Extract the [x, y] coordinate from the center of the cell holding the provided text.  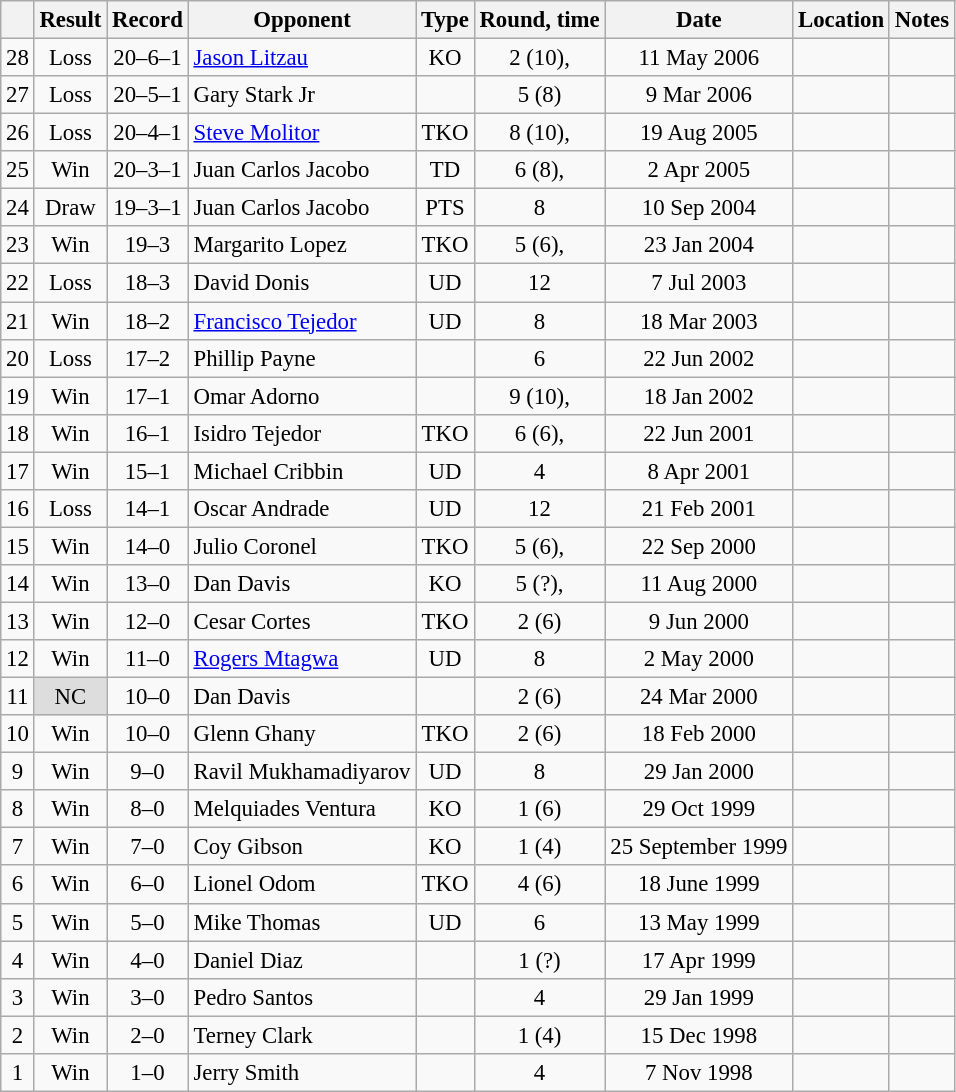
Cesar Cortes [302, 621]
12–0 [148, 621]
2 [18, 1035]
7 Jul 2003 [699, 283]
29 Oct 1999 [699, 809]
14 [18, 584]
2 (10), [540, 58]
14–0 [148, 546]
Record [148, 20]
13 May 1999 [699, 922]
18–3 [148, 283]
8 (10), [540, 133]
6–0 [148, 885]
4–0 [148, 960]
28 [18, 58]
11 [18, 697]
22 Jun 2002 [699, 358]
15 Dec 1998 [699, 1035]
Opponent [302, 20]
10 [18, 734]
29 Jan 2000 [699, 772]
Omar Adorno [302, 396]
16 [18, 509]
11 Aug 2000 [699, 584]
TD [445, 170]
Daniel Diaz [302, 960]
17–1 [148, 396]
Jerry Smith [302, 1073]
9 [18, 772]
5 (8) [540, 95]
29 Jan 1999 [699, 997]
9–0 [148, 772]
4 (6) [540, 885]
Notes [922, 20]
24 [18, 208]
10 Sep 2004 [699, 208]
22 Sep 2000 [699, 546]
11–0 [148, 659]
5–0 [148, 922]
14–1 [148, 509]
Glenn Ghany [302, 734]
Ravil Mukhamadiyarov [302, 772]
20–6–1 [148, 58]
Isidro Tejedor [302, 433]
Julio Coronel [302, 546]
Melquiades Ventura [302, 809]
22 [18, 283]
9 (10), [540, 396]
20–5–1 [148, 95]
3–0 [148, 997]
6 (8), [540, 170]
Result [70, 20]
16–1 [148, 433]
David Donis [302, 283]
18 Feb 2000 [699, 734]
19 Aug 2005 [699, 133]
2 Apr 2005 [699, 170]
18 June 1999 [699, 885]
2–0 [148, 1035]
20–4–1 [148, 133]
15–1 [148, 471]
7–0 [148, 847]
21 [18, 321]
11 May 2006 [699, 58]
Draw [70, 208]
Oscar Andrade [302, 509]
6 (6), [540, 433]
20 [18, 358]
18 Mar 2003 [699, 321]
9 Jun 2000 [699, 621]
15 [18, 546]
1 (?) [540, 960]
27 [18, 95]
7 Nov 1998 [699, 1073]
24 Mar 2000 [699, 697]
Date [699, 20]
Coy Gibson [302, 847]
Type [445, 20]
2 May 2000 [699, 659]
5 (?), [540, 584]
23 [18, 245]
20–3–1 [148, 170]
Gary Stark Jr [302, 95]
PTS [445, 208]
7 [18, 847]
Round, time [540, 20]
8–0 [148, 809]
21 Feb 2001 [699, 509]
17 Apr 1999 [699, 960]
Terney Clark [302, 1035]
Pedro Santos [302, 997]
18 Jan 2002 [699, 396]
8 Apr 2001 [699, 471]
Rogers Mtagwa [302, 659]
NC [70, 697]
17 [18, 471]
23 Jan 2004 [699, 245]
Jason Litzau [302, 58]
13–0 [148, 584]
26 [18, 133]
5 [18, 922]
Steve Molitor [302, 133]
Francisco Tejedor [302, 321]
1–0 [148, 1073]
Mike Thomas [302, 922]
Lionel Odom [302, 885]
3 [18, 997]
18 [18, 433]
13 [18, 621]
19–3 [148, 245]
22 Jun 2001 [699, 433]
Phillip Payne [302, 358]
Location [842, 20]
1 [18, 1073]
19–3–1 [148, 208]
19 [18, 396]
1 (6) [540, 809]
17–2 [148, 358]
Michael Cribbin [302, 471]
18–2 [148, 321]
9 Mar 2006 [699, 95]
Margarito Lopez [302, 245]
25 September 1999 [699, 847]
25 [18, 170]
